Output the [x, y] coordinate of the center of the cell containing the given text.  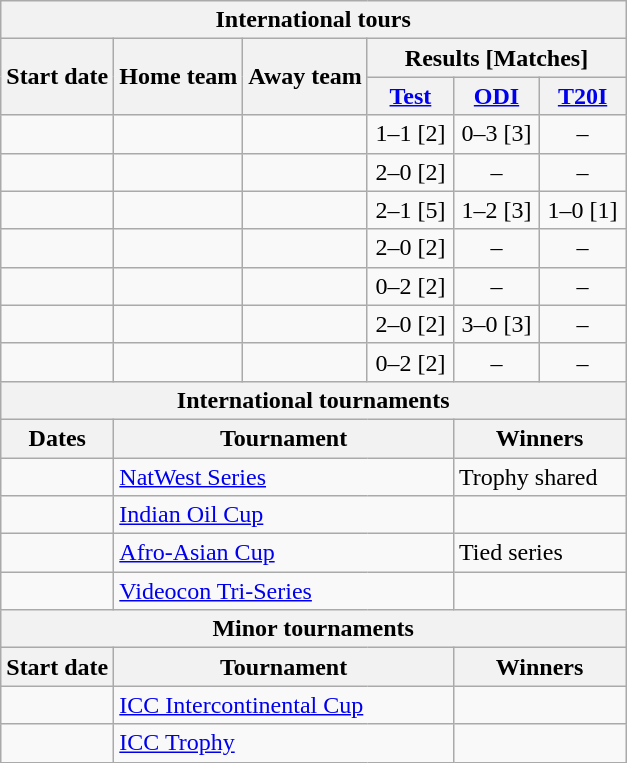
T20I [583, 96]
3–0 [3] [496, 324]
2–1 [5] [410, 210]
1–0 [1] [583, 210]
International tours [314, 20]
1–1 [2] [410, 134]
Dates [58, 438]
Minor tournaments [314, 629]
Videocon Tri-Series [284, 591]
Results [Matches] [496, 58]
ICC Trophy [284, 743]
NatWest Series [284, 477]
1–2 [3] [496, 210]
ODI [496, 96]
International tournaments [314, 400]
0–3 [3] [496, 134]
Home team [178, 77]
ICC Intercontinental Cup [284, 705]
Away team [306, 77]
Indian Oil Cup [284, 515]
Tied series [539, 553]
Trophy shared [539, 477]
Test [410, 96]
Afro-Asian Cup [284, 553]
